Provide the [x, y] coordinate of the cell's center where the given text is located.  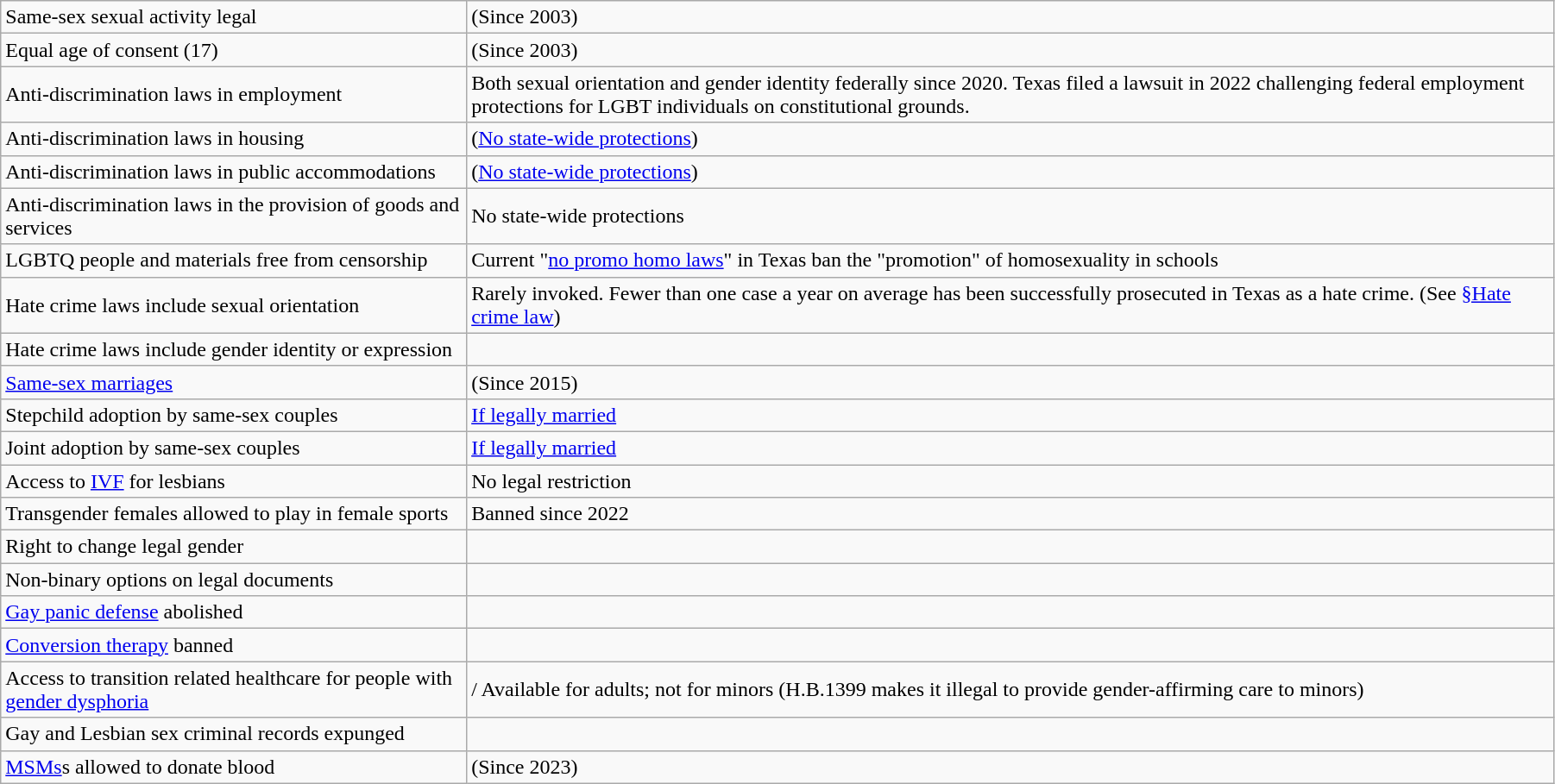
No state-wide protections [1010, 216]
Same-sex marriages [234, 382]
Anti-discrimination laws in housing [234, 139]
Equal age of consent (17) [234, 50]
Gay and Lesbian sex criminal records expunged [234, 734]
Stepchild adoption by same-sex couples [234, 415]
Access to IVF for lesbians [234, 480]
Access to transition related healthcare for people with gender dysphoria [234, 690]
Conversion therapy banned [234, 645]
Right to change legal gender [234, 547]
Banned since 2022 [1010, 514]
LGBTQ people and materials free from censorship [234, 260]
(Since 2023) [1010, 767]
Anti-discrimination laws in the provision of goods and services [234, 216]
Gay panic defense abolished [234, 612]
/ Available for adults; not for minors (H.B.1399 makes it illegal to provide gender-affirming care to minors) [1010, 690]
Same-sex sexual activity legal [234, 17]
Current "no promo homo laws" in Texas ban the "promotion" of homosexuality in schools [1010, 260]
Non-binary options on legal documents [234, 580]
Anti-discrimination laws in employment [234, 95]
Transgender females allowed to play in female sports [234, 514]
MSMss allowed to donate blood [234, 767]
No legal restriction [1010, 480]
Joint adoption by same-sex couples [234, 448]
Anti-discrimination laws in public accommodations [234, 172]
Hate crime laws include sexual orientation [234, 305]
Rarely invoked. Fewer than one case a year on average has been successfully prosecuted in Texas as a hate crime. (See §Hate crime law) [1010, 305]
(Since 2015) [1010, 382]
Hate crime laws include gender identity or expression [234, 349]
